Pinpoint the cell where the given text exists, returning its (x, y) midpoint coordinate. 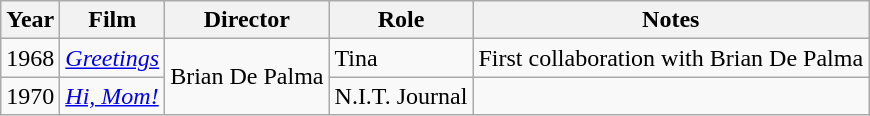
Brian De Palma (247, 77)
First collaboration with Brian De Palma (671, 58)
1968 (30, 58)
Role (401, 20)
Director (247, 20)
Greetings (112, 58)
Film (112, 20)
Tina (401, 58)
Hi, Mom! (112, 96)
Year (30, 20)
Notes (671, 20)
N.I.T. Journal (401, 96)
1970 (30, 96)
